Pinpoint the cell where the given text exists, returning its [X, Y] midpoint coordinate. 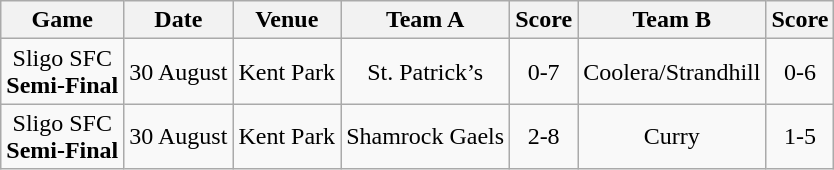
Team A [426, 20]
0-7 [544, 72]
Coolera/Strandhill [672, 72]
Curry [672, 136]
2-8 [544, 136]
1-5 [800, 136]
Venue [287, 20]
Team B [672, 20]
St. Patrick’s [426, 72]
Game [62, 20]
Date [178, 20]
0-6 [800, 72]
Shamrock Gaels [426, 136]
